Extract the [x, y] coordinate from the center of the cell holding the provided text.  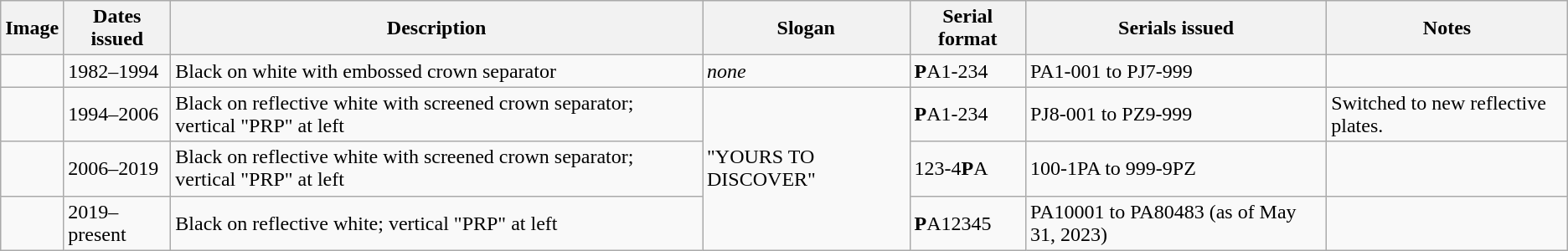
PA10001 to PA80483 (as of May 31, 2023) [1176, 223]
Description [437, 28]
Switched to new reflective plates. [1447, 114]
2019–present [117, 223]
PJ8-001 to PZ9-999 [1176, 114]
Dates issued [117, 28]
"YOURS TO DISCOVER" [806, 169]
Serials issued [1176, 28]
Image [32, 28]
PA12345 [967, 223]
none [806, 71]
100-1PA to 999-9PZ [1176, 169]
123-4PA [967, 169]
Slogan [806, 28]
Black on white with embossed crown separator [437, 71]
2006–2019 [117, 169]
Notes [1447, 28]
PA1-001 to PJ7-999 [1176, 71]
1994–2006 [117, 114]
Serial format [967, 28]
Black on reflective white; vertical "PRP" at left [437, 223]
1982–1994 [117, 71]
